Return (x, y) of the center of cell containing provided text 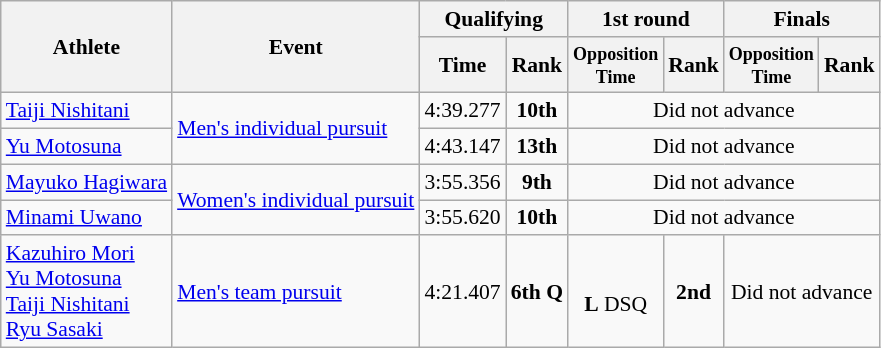
Men's team pursuit (296, 292)
4:43.147 (462, 147)
1st round (646, 19)
Minami Uwano (86, 218)
3:55.620 (462, 218)
3:55.356 (462, 182)
Athlete (86, 47)
Taiji Nishitani (86, 111)
Qualifying (494, 19)
Finals (802, 19)
4:39.277 (462, 111)
2nd (694, 292)
4:21.407 (462, 292)
Yu Motosuna (86, 147)
Time (462, 65)
Event (296, 47)
13th (537, 147)
9th (537, 182)
L DSQ (616, 292)
6th Q (537, 292)
Women's individual pursuit (296, 200)
Mayuko Hagiwara (86, 182)
Kazuhiro MoriYu MotosunaTaiji NishitaniRyu Sasaki (86, 292)
Men's individual pursuit (296, 128)
